Detect which cell encompasses the target text, then output its [X, Y] center coordinate. 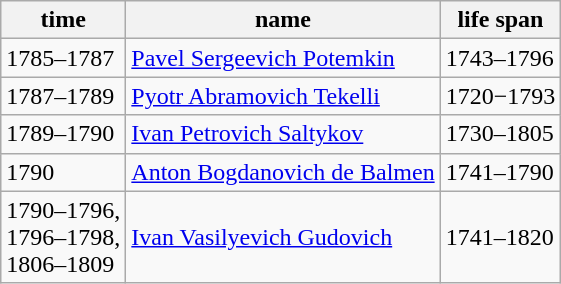
1785–1787 [64, 58]
life span [500, 20]
time [64, 20]
name [283, 20]
1789–1790 [64, 134]
1743–1796 [500, 58]
1787–1789 [64, 96]
Pyotr Abramovich Tekelli [283, 96]
1730–1805 [500, 134]
Ivan Vasilyevich Gudovich [283, 237]
1790 [64, 172]
1741–1790 [500, 172]
Ivan Petrovich Saltykov [283, 134]
1741–1820 [500, 237]
Pavel Sergeevich Potemkin [283, 58]
1790–1796,1796–1798,1806–1809 [64, 237]
1720−1793 [500, 96]
Anton Bogdanovich de Balmen [283, 172]
